Identify which cell holds the provided text, then report its (x, y) central coordinate. 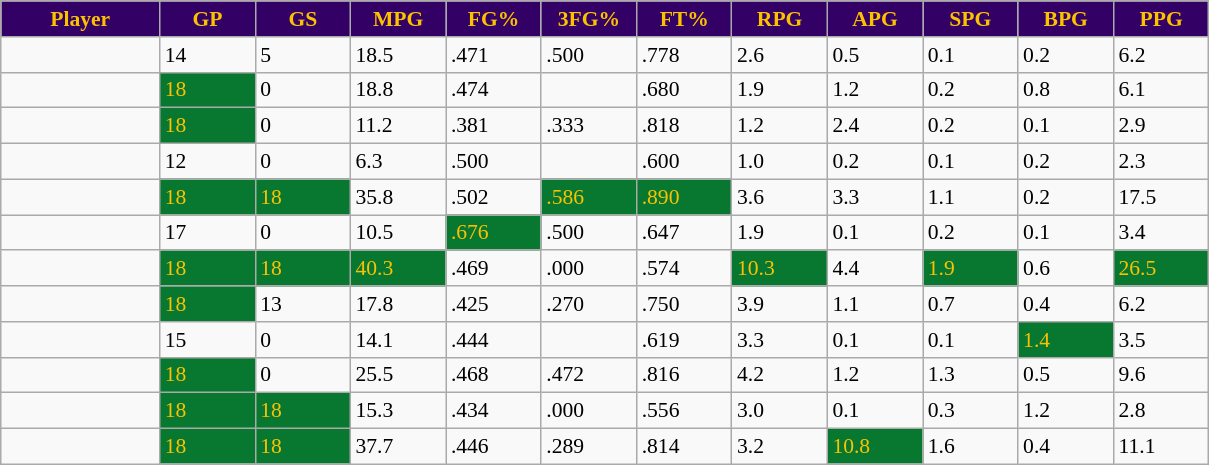
14 (208, 55)
.647 (684, 233)
1.3 (970, 375)
.381 (494, 126)
2.9 (1161, 126)
3.0 (780, 411)
10.3 (780, 269)
GP (208, 19)
.333 (588, 126)
11.1 (1161, 447)
.814 (684, 447)
1.4 (1066, 340)
FG% (494, 19)
3.2 (780, 447)
3.4 (1161, 233)
0.8 (1066, 90)
15 (208, 340)
.474 (494, 90)
14.1 (398, 340)
.270 (588, 304)
3.9 (780, 304)
1.0 (780, 162)
2.3 (1161, 162)
15.3 (398, 411)
3.5 (1161, 340)
18.5 (398, 55)
.472 (588, 375)
.434 (494, 411)
4.2 (780, 375)
APG (874, 19)
3.6 (780, 197)
.600 (684, 162)
.289 (588, 447)
40.3 (398, 269)
2.4 (874, 126)
.890 (684, 197)
2.8 (1161, 411)
10.5 (398, 233)
FT% (684, 19)
9.6 (1161, 375)
17.8 (398, 304)
0.3 (970, 411)
10.8 (874, 447)
.574 (684, 269)
.469 (494, 269)
17 (208, 233)
35.8 (398, 197)
1.6 (970, 447)
18.8 (398, 90)
0.6 (1066, 269)
.676 (494, 233)
BPG (1066, 19)
.502 (494, 197)
GS (302, 19)
6.3 (398, 162)
Player (80, 19)
11.2 (398, 126)
.778 (684, 55)
.680 (684, 90)
6.1 (1161, 90)
.446 (494, 447)
.750 (684, 304)
17.5 (1161, 197)
25.5 (398, 375)
.468 (494, 375)
.556 (684, 411)
37.7 (398, 447)
.444 (494, 340)
2.6 (780, 55)
3FG% (588, 19)
12 (208, 162)
SPG (970, 19)
.586 (588, 197)
.816 (684, 375)
.425 (494, 304)
5 (302, 55)
MPG (398, 19)
13 (302, 304)
4.4 (874, 269)
RPG (780, 19)
.471 (494, 55)
0.7 (970, 304)
26.5 (1161, 269)
.619 (684, 340)
.818 (684, 126)
PPG (1161, 19)
